Extract the [X, Y] coordinate from the center of the cell holding the provided text.  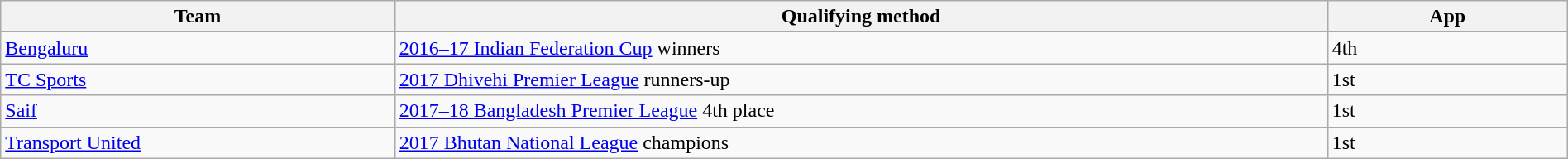
Transport United [198, 142]
2017 Dhivehi Premier League runners-up [861, 79]
App [1447, 17]
Bengaluru [198, 48]
Team [198, 17]
Saif [198, 111]
2017–18 Bangladesh Premier League 4th place [861, 111]
Qualifying method [861, 17]
2016–17 Indian Federation Cup winners [861, 48]
4th [1447, 48]
TC Sports [198, 79]
2017 Bhutan National League champions [861, 142]
